For the text-containing cell, return its midpoint in (x, y) coordinate format. 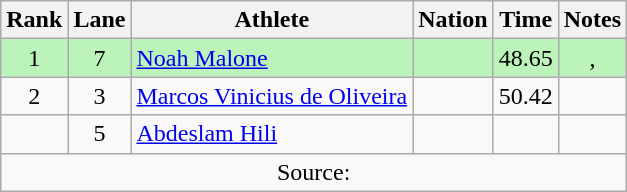
Nation (453, 20)
Marcos Vinicius de Oliveira (272, 96)
7 (100, 58)
Notes (592, 20)
3 (100, 96)
48.65 (526, 58)
2 (34, 96)
Rank (34, 20)
Source: (314, 172)
Lane (100, 20)
, (592, 58)
1 (34, 58)
Athlete (272, 20)
5 (100, 134)
Noah Malone (272, 58)
Time (526, 20)
50.42 (526, 96)
Abdeslam Hili (272, 134)
